Provide the [x, y] coordinate of the cell's center where the given text is located.  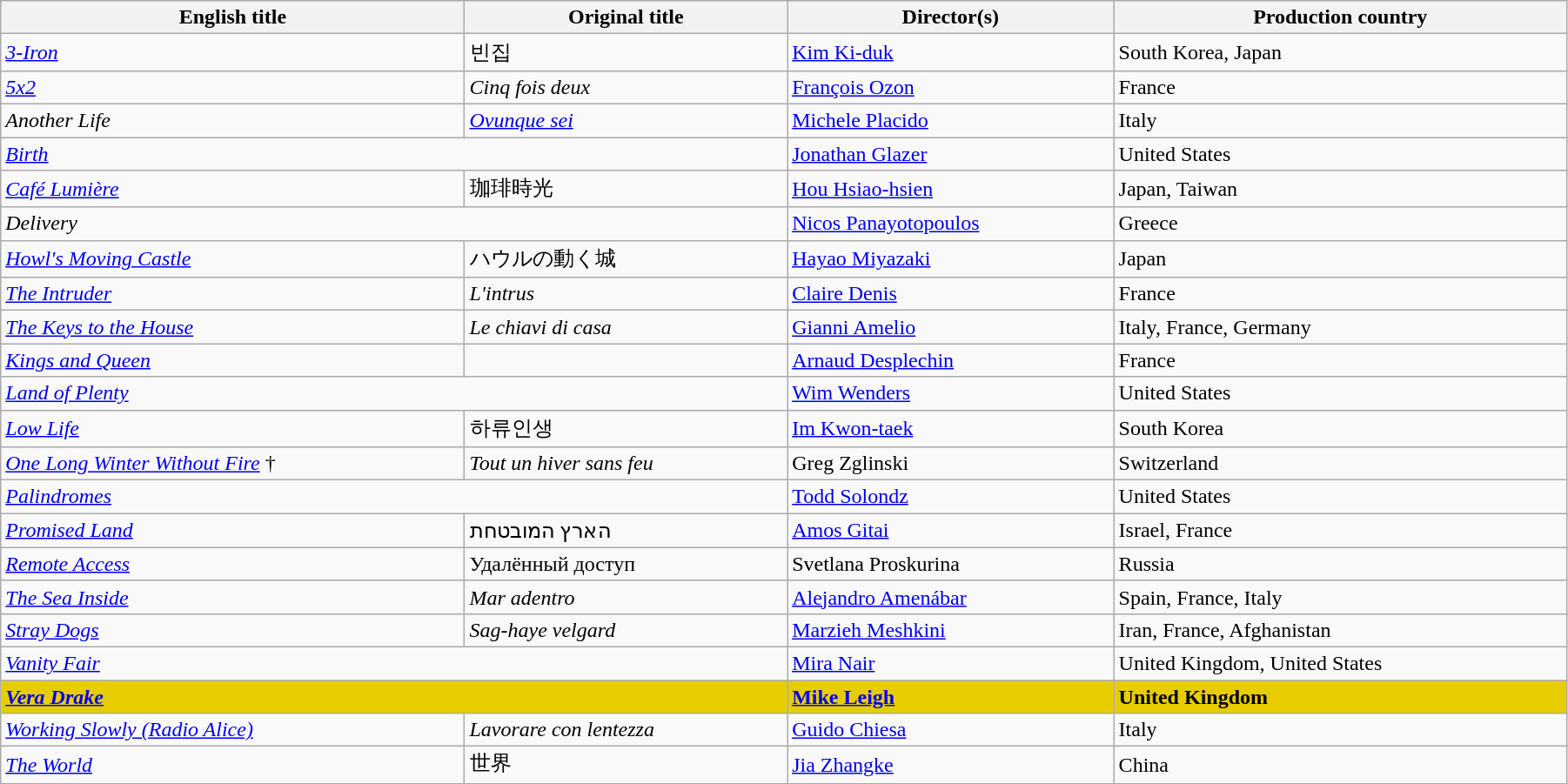
Guido Chiesa [950, 730]
Vanity Fair [394, 663]
Marzieh Meshkini [950, 630]
Vera Drake [394, 697]
Japan [1340, 259]
Promised Land [233, 531]
Lavorare con lentezza [627, 730]
Cinq fois deux [627, 87]
3-Iron [233, 52]
Удалённый доступ [627, 564]
China [1340, 766]
Nicos Panayotopoulos [950, 224]
Jia Zhangke [950, 766]
Kings and Queen [233, 360]
Arnaud Desplechin [950, 360]
Svetlana Proskurina [950, 564]
Delivery [394, 224]
빈집 [627, 52]
The World [233, 766]
Howl's Moving Castle [233, 259]
Claire Denis [950, 294]
Another Life [233, 120]
世界 [627, 766]
Alejandro Amenábar [950, 597]
Hou Hsiao-hsien [950, 190]
Russia [1340, 564]
Birth [394, 154]
The Intruder [233, 294]
Japan, Taiwan [1340, 190]
Greg Zglinski [950, 464]
하류인생 [627, 428]
Ovunque sei [627, 120]
Mira Nair [950, 663]
הארץ המובטחת [627, 531]
United Kingdom, United States [1340, 663]
Im Kwon-taek [950, 428]
L'intrus [627, 294]
Café Lumière [233, 190]
United Kingdom [1340, 697]
Israel, France [1340, 531]
Todd Solondz [950, 497]
Gianni Amelio [950, 327]
Stray Dogs [233, 630]
Palindromes [394, 497]
ハウルの動く城 [627, 259]
South Korea, Japan [1340, 52]
Switzerland [1340, 464]
Mar adentro [627, 597]
Kim Ki-duk [950, 52]
Hayao Miyazaki [950, 259]
Wim Wenders [950, 393]
Jonathan Glazer [950, 154]
Greece [1340, 224]
Tout un hiver sans feu [627, 464]
Spain, France, Italy [1340, 597]
Production country [1340, 17]
Sag-haye velgard [627, 630]
Mike Leigh [950, 697]
Low Life [233, 428]
Working Slowly (Radio Alice) [233, 730]
Amos Gitai [950, 531]
Italy, France, Germany [1340, 327]
English title [233, 17]
Director(s) [950, 17]
South Korea [1340, 428]
Michele Placido [950, 120]
Remote Access [233, 564]
珈琲時光 [627, 190]
Land of Plenty [394, 393]
One Long Winter Without Fire † [233, 464]
Original title [627, 17]
Le chiavi di casa [627, 327]
The Sea Inside [233, 597]
5x2 [233, 87]
François Ozon [950, 87]
Iran, France, Afghanistan [1340, 630]
The Keys to the House [233, 327]
